Locate the cell with the specified text and output its [x, y] center coordinate. 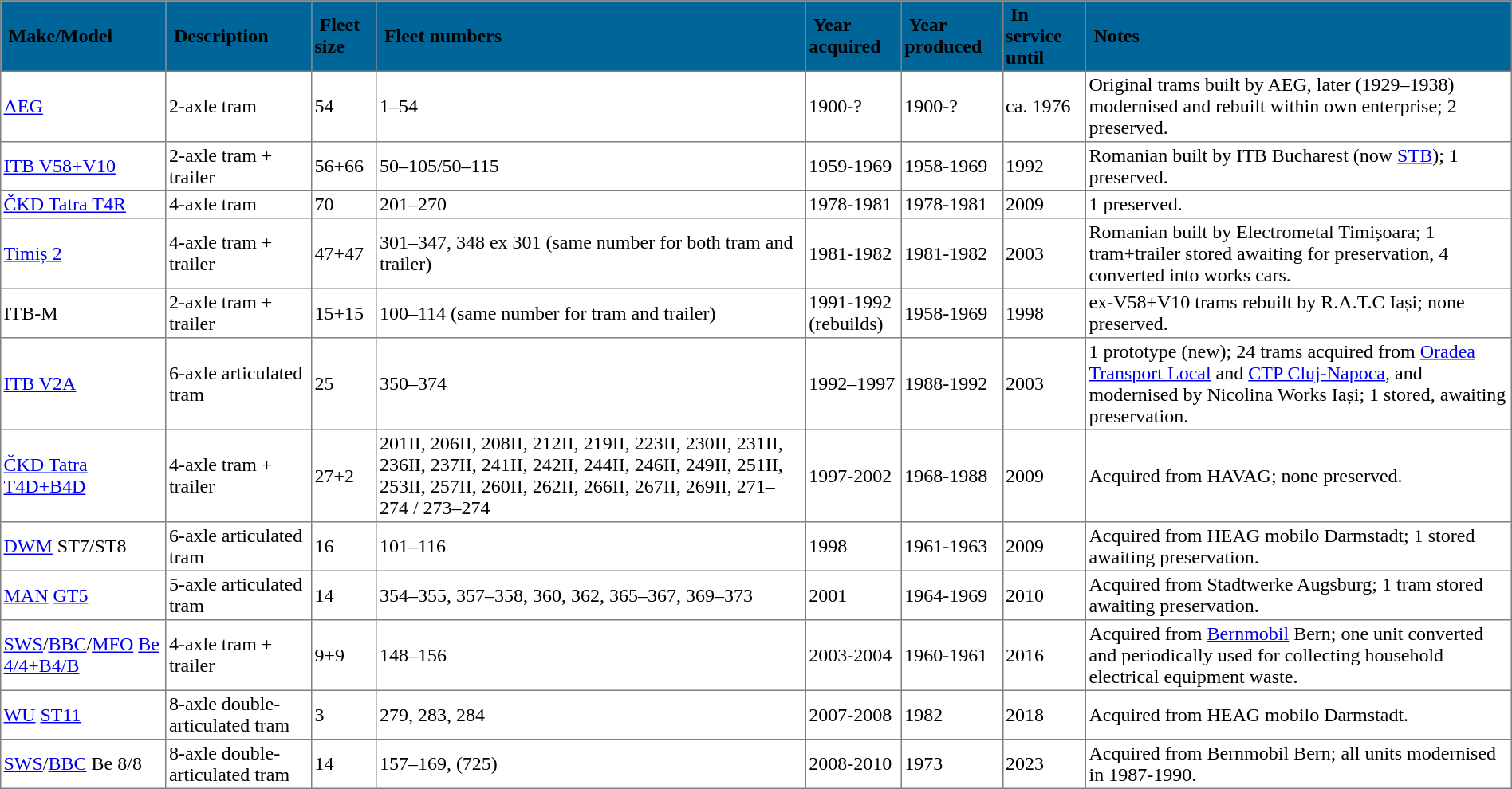
Make/Model [83, 36]
27+2 [345, 476]
Romanian built by ITB Bucharest (now STB); 1 preserved. [1298, 167]
9+9 [345, 655]
Notes [1298, 36]
4-axle tram [239, 204]
2016 [1044, 655]
3 [345, 715]
148–156 [591, 655]
1992 [1044, 167]
SWS/BBC/MFO Be 4/4+B4/B [83, 655]
2023 [1044, 764]
DWM ST7/ST8 [83, 547]
1991-1992(rebuilds) [854, 313]
SWS/BBC Be 8/8 [83, 764]
Timiș 2 [83, 253]
Year acquired [854, 36]
1–54 [591, 106]
Fleet numbers [591, 36]
ITB V58+V10 [83, 167]
Year produced [952, 36]
47+47 [345, 253]
56+66 [345, 167]
2007-2008 [854, 715]
1968-1988 [952, 476]
25 [345, 384]
50–105/50–115 [591, 167]
ČKD Tatra T4R [83, 204]
1961-1963 [952, 547]
Acquired from Stadtwerke Augsburg; 1 tram stored awaiting preservation. [1298, 595]
101–116 [591, 547]
MAN GT5 [83, 595]
WU ST11 [83, 715]
Romanian built by Electrometal Timișoara; 1 tram+trailer stored awaiting for preservation, 4 converted into works cars. [1298, 253]
1964-1969 [952, 595]
54 [345, 106]
350–374 [591, 384]
ca. 1976 [1044, 106]
ITB-M [83, 313]
2018 [1044, 715]
Acquired from HAVAG; none preserved. [1298, 476]
Description [239, 36]
70 [345, 204]
1982 [952, 715]
2-axle tram [239, 106]
ČKD Tatra T4D+B4D [83, 476]
201–270 [591, 204]
5-axle articulated tram [239, 595]
2010 [1044, 595]
Original trams built by AEG, later (1929–1938) modernised and rebuilt within own enterprise; 2 preserved. [1298, 106]
100–114 (same number for tram and trailer) [591, 313]
AEG [83, 106]
16 [345, 547]
1997-2002 [854, 476]
2001 [854, 595]
1959-1969 [854, 167]
301–347, 348 ex 301 (same number for both tram and trailer) [591, 253]
ex-V58+V10 trams rebuilt by R.A.T.C Iași; none preserved. [1298, 313]
Acquired from Bernmobil Bern; one unit converted and periodically used for collecting household electrical equipment waste. [1298, 655]
1988-1992 [952, 384]
1992–1997 [854, 384]
2003-2004 [854, 655]
1960-1961 [952, 655]
354–355, 357–358, 360, 362, 365–367, 369–373 [591, 595]
1 preserved. [1298, 204]
2008-2010 [854, 764]
1973 [952, 764]
Acquired from HEAG mobilo Darmstadt. [1298, 715]
Acquired from HEAG mobilo Darmstadt; 1 stored awaiting preservation. [1298, 547]
In service until [1044, 36]
15+15 [345, 313]
Acquired from Bernmobil Bern; all units modernised in 1987-1990. [1298, 764]
Fleet size [345, 36]
ITB V2A [83, 384]
279, 283, 284 [591, 715]
157–169, (725) [591, 764]
